Pinpoint the cell where the given text exists, returning its (X, Y) midpoint coordinate. 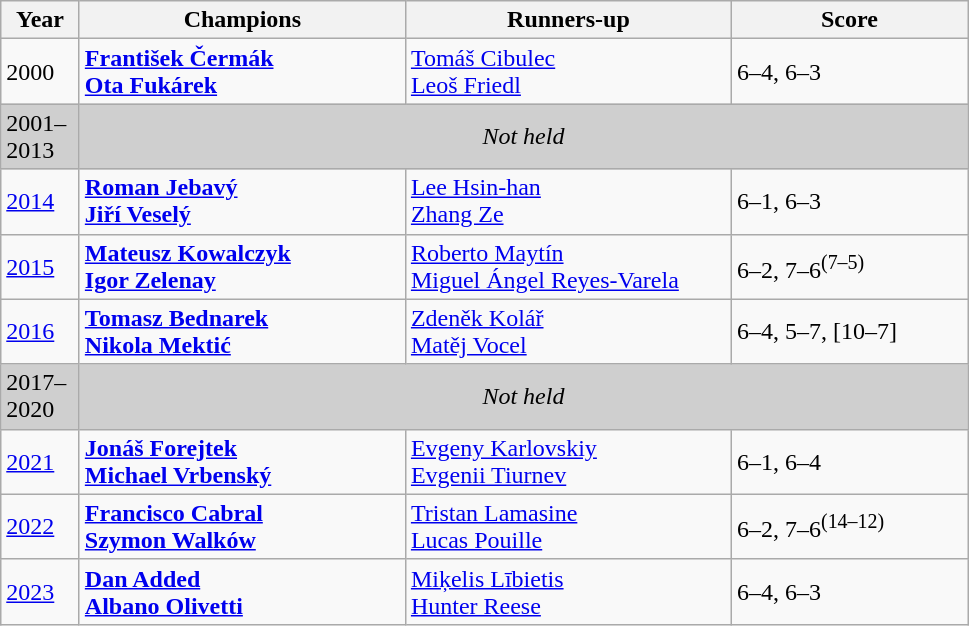
Tomáš Cibulec Leoš Friedl (568, 72)
6–4, 5–7, [10–7] (849, 332)
6–2, 7–6(7–5) (849, 266)
2023 (40, 592)
Score (849, 20)
Lee Hsin-han Zhang Ze (568, 202)
Evgeny Karlovskiy Evgenii Tiurnev (568, 462)
Roman Jebavý Jiří Veselý (242, 202)
2022 (40, 526)
Tristan Lamasine Lucas Pouille (568, 526)
6–2, 7–6(14–12) (849, 526)
2000 (40, 72)
2017–2020 (40, 396)
Miķelis Lībietis Hunter Reese (568, 592)
2015 (40, 266)
6–1, 6–4 (849, 462)
2016 (40, 332)
Dan Added Albano Olivetti (242, 592)
Champions (242, 20)
2014 (40, 202)
Jonáš Forejtek Michael Vrbenský (242, 462)
Zdeněk Kolář Matěj Vocel (568, 332)
Tomasz Bednarek Nikola Mektić (242, 332)
Year (40, 20)
2021 (40, 462)
Roberto Maytín Miguel Ángel Reyes-Varela (568, 266)
František Čermák Ota Fukárek (242, 72)
2001–2013 (40, 136)
Runners-up (568, 20)
6–1, 6–3 (849, 202)
Mateusz Kowalczyk Igor Zelenay (242, 266)
Francisco Cabral Szymon Walków (242, 526)
